Identify which cell holds the provided text, then report its (X, Y) central coordinate. 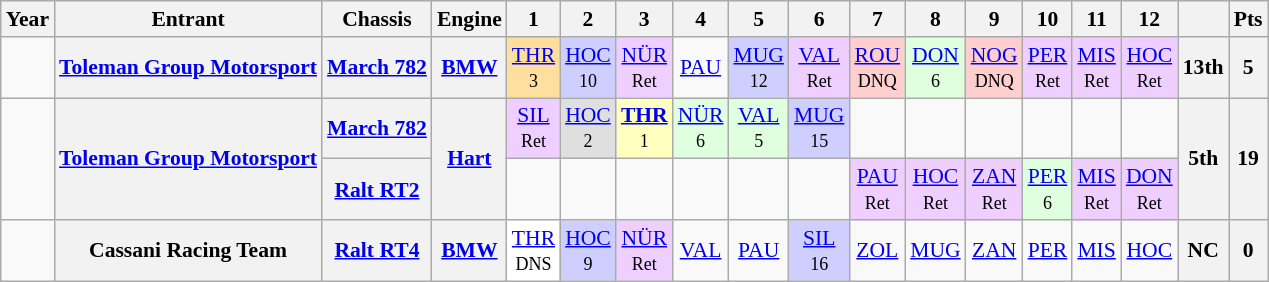
THR1 (644, 128)
Engine (470, 19)
Ralt RT2 (377, 190)
NOGDNQ (994, 68)
Cassani Racing Team (188, 250)
MIS (1096, 250)
PAURet (877, 190)
THRDNS (534, 250)
HOC9 (588, 250)
VAL5 (758, 128)
12 (1150, 19)
Ralt RT4 (377, 250)
HOC (1150, 250)
9 (994, 19)
NC (1204, 250)
19 (1248, 159)
SIL16 (820, 250)
VAL (701, 250)
DONRet (1150, 190)
VALRet (820, 68)
HOC2 (588, 128)
1 (534, 19)
Pts (1248, 19)
PER (1048, 250)
7 (877, 19)
Hart (470, 159)
0 (1248, 250)
11 (1096, 19)
2 (588, 19)
SILRet (534, 128)
NÜR6 (701, 128)
4 (701, 19)
5th (1204, 159)
Entrant (188, 19)
ZOL (877, 250)
13th (1204, 68)
MUG (936, 250)
Chassis (377, 19)
MUG12 (758, 68)
Year (28, 19)
ZANRet (994, 190)
DON6 (936, 68)
PER6 (1048, 190)
ZAN (994, 250)
MUG15 (820, 128)
8 (936, 19)
THR3 (534, 68)
HOC10 (588, 68)
ROUDNQ (877, 68)
6 (820, 19)
PERRet (1048, 68)
3 (644, 19)
10 (1048, 19)
